Provide the [X, Y] coordinate of the cell's center where the given text is located.  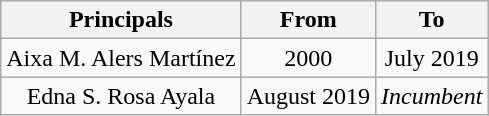
Principals [121, 20]
To [432, 20]
Aixa M. Alers Martínez [121, 58]
Edna S. Rosa Ayala [121, 96]
August 2019 [308, 96]
From [308, 20]
2000 [308, 58]
Incumbent [432, 96]
July 2019 [432, 58]
